Return (X, Y) of the center of cell containing provided text 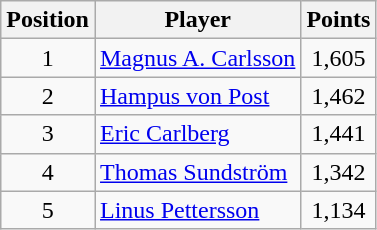
1,605 (338, 58)
Points (338, 20)
Thomas Sundström (197, 172)
Eric Carlberg (197, 134)
1,134 (338, 210)
1 (48, 58)
1,342 (338, 172)
Player (197, 20)
Hampus von Post (197, 96)
Position (48, 20)
Linus Pettersson (197, 210)
3 (48, 134)
5 (48, 210)
4 (48, 172)
Magnus A. Carlsson (197, 58)
1,462 (338, 96)
1,441 (338, 134)
2 (48, 96)
